Determine the [X, Y] coordinate at the center of the cell enclosing the given text.  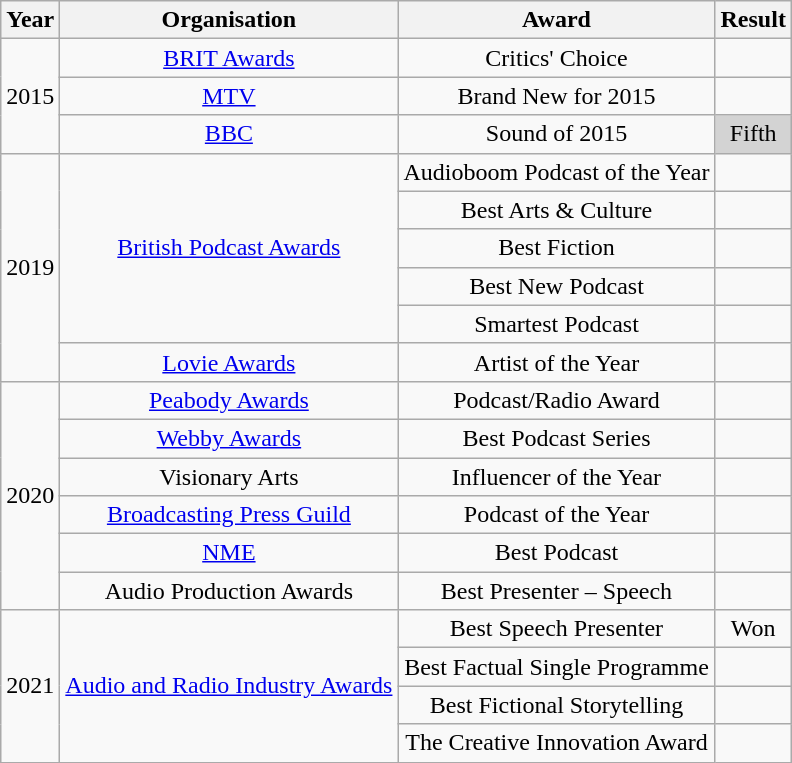
MTV [229, 96]
Result [753, 20]
British Podcast Awards [229, 248]
Podcast of the Year [556, 515]
2019 [30, 267]
Won [753, 629]
Broadcasting Press Guild [229, 515]
Best Presenter – Speech [556, 591]
BBC [229, 134]
Fifth [753, 134]
Best Speech Presenter [556, 629]
2021 [30, 686]
Podcast/Radio Award [556, 400]
Best Podcast [556, 553]
Audio and Radio Industry Awards [229, 686]
Visionary Arts [229, 477]
NME [229, 553]
Award [556, 20]
The Creative Innovation Award [556, 743]
Best Arts & Culture [556, 210]
Audio Production Awards [229, 591]
Best Podcast Series [556, 438]
Artist of the Year [556, 362]
Year [30, 20]
Brand New for 2015 [556, 96]
Best New Podcast [556, 286]
Webby Awards [229, 438]
Audioboom Podcast of the Year [556, 172]
Best Fictional Storytelling [556, 705]
Smartest Podcast [556, 324]
Best Factual Single Programme [556, 667]
Peabody Awards [229, 400]
Influencer of the Year [556, 477]
Lovie Awards [229, 362]
2020 [30, 495]
BRIT Awards [229, 58]
Sound of 2015 [556, 134]
2015 [30, 96]
Critics' Choice [556, 58]
Best Fiction [556, 248]
Organisation [229, 20]
